Return the (X, Y) coordinate for the center point of the cell that contains the specified text.  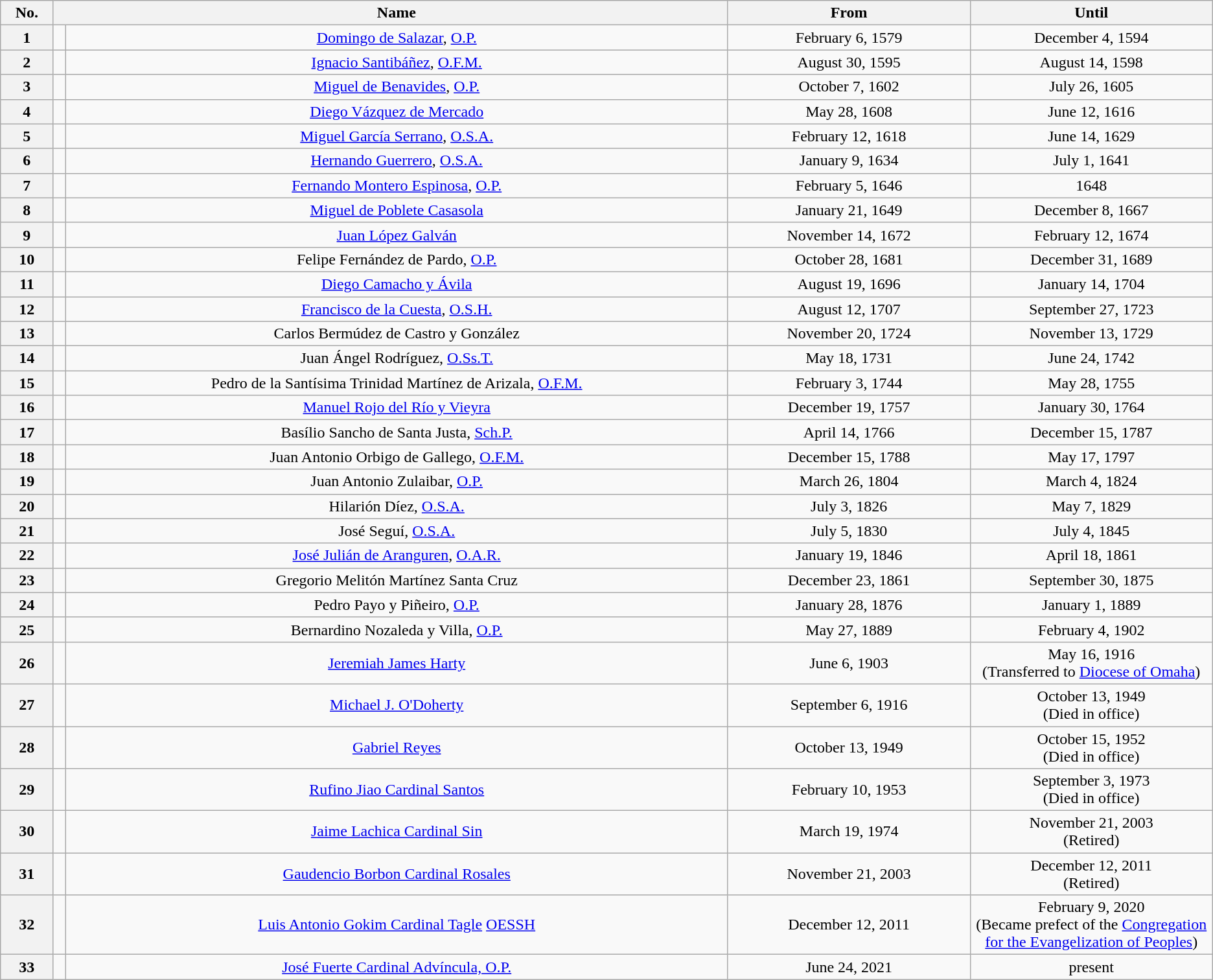
July 5, 1830 (849, 531)
October 28, 1681 (849, 259)
31 (27, 874)
January 28, 1876 (849, 605)
May 7, 1829 (1091, 506)
December 12, 2011 (849, 925)
July 1, 1641 (1091, 161)
Ignacio Santibáñez, O.F.M. (397, 62)
Miguel de Poblete Casasola (397, 210)
January 9, 1634 (849, 161)
September 30, 1875 (1091, 580)
July 3, 1826 (849, 506)
14 (27, 358)
June 24, 2021 (849, 967)
October 13, 1949 (Died in office) (1091, 705)
August 14, 1598 (1091, 62)
March 4, 1824 (1091, 482)
May 27, 1889 (849, 629)
26 (27, 662)
25 (27, 629)
November 21, 2003 (Retired) (1091, 832)
February 4, 1902 (1091, 629)
July 4, 1845 (1091, 531)
March 19, 1974 (849, 832)
15 (27, 383)
August 12, 1707 (849, 309)
Juan Ángel Rodríguez, O.Ss.T. (397, 358)
August 30, 1595 (849, 62)
9 (27, 235)
Hernando Guerrero, O.S.A. (397, 161)
23 (27, 580)
José Seguí, O.S.A. (397, 531)
19 (27, 482)
José Julián de Aranguren, O.A.R. (397, 555)
18 (27, 457)
January 21, 1649 (849, 210)
13 (27, 334)
February 12, 1674 (1091, 235)
December 15, 1787 (1091, 432)
17 (27, 432)
Juan Antonio Orbigo de Gallego, O.F.M. (397, 457)
20 (27, 506)
3 (27, 87)
24 (27, 605)
Hilarión Díez, O.S.A. (397, 506)
Pedro de la Santísima Trinidad Martínez de Arizala, O.F.M. (397, 383)
Manuel Rojo del Río y Vieyra (397, 408)
Rufino Jiao Cardinal Santos (397, 789)
Jeremiah James Harty (397, 662)
May 28, 1608 (849, 111)
4 (27, 111)
June 24, 1742 (1091, 358)
Francisco de la Cuesta, O.S.H. (397, 309)
November 21, 2003 (849, 874)
Juan Antonio Zulaibar, O.P. (397, 482)
June 6, 1903 (849, 662)
22 (27, 555)
Domingo de Salazar, O.P. (397, 38)
33 (27, 967)
December 15, 1788 (849, 457)
December 4, 1594 (1091, 38)
November 20, 1724 (849, 334)
2 (27, 62)
December 19, 1757 (849, 408)
From (849, 13)
December 12, 2011 (Retired) (1091, 874)
29 (27, 789)
January 1, 1889 (1091, 605)
July 26, 1605 (1091, 87)
February 6, 1579 (849, 38)
José Fuerte Cardinal Advíncula, O.P. (397, 967)
8 (27, 210)
October 15, 1952 (Died in office) (1091, 747)
Gabriel Reyes (397, 747)
32 (27, 925)
December 23, 1861 (849, 580)
16 (27, 408)
September 6, 1916 (849, 705)
Pedro Payo y Piñeiro, O.P. (397, 605)
October 13, 1949 (849, 747)
30 (27, 832)
October 7, 1602 (849, 87)
Diego Vázquez de Mercado (397, 111)
Name (397, 13)
5 (27, 136)
Gaudencio Borbon Cardinal Rosales (397, 874)
1648 (1091, 185)
Luis Antonio Gokim Cardinal Tagle OESSH (397, 925)
February 9, 2020 (Became prefect of the Congregation for the Evangelization of Peoples) (1091, 925)
Until (1091, 13)
May 17, 1797 (1091, 457)
May 18, 1731 (849, 358)
11 (27, 284)
Basílio Sancho de Santa Justa, Sch.P. (397, 432)
September 3, 1973 (Died in office) (1091, 789)
No. (27, 13)
6 (27, 161)
February 10, 1953 (849, 789)
27 (27, 705)
Carlos Bermúdez de Castro y González (397, 334)
Michael J. O'Doherty (397, 705)
April 14, 1766 (849, 432)
April 18, 1861 (1091, 555)
Felipe Fernández de Pardo, O.P. (397, 259)
December 31, 1689 (1091, 259)
Miguel de Benavides, O.P. (397, 87)
Diego Camacho y Ávila (397, 284)
November 13, 1729 (1091, 334)
7 (27, 185)
February 3, 1744 (849, 383)
21 (27, 531)
February 5, 1646 (849, 185)
10 (27, 259)
March 26, 1804 (849, 482)
Juan López Galván (397, 235)
December 8, 1667 (1091, 210)
12 (27, 309)
Miguel García Serrano, O.S.A. (397, 136)
August 19, 1696 (849, 284)
September 27, 1723 (1091, 309)
January 14, 1704 (1091, 284)
June 12, 1616 (1091, 111)
Gregorio Melitón Martínez Santa Cruz (397, 580)
May 16, 1916 (Transferred to Diocese of Omaha) (1091, 662)
28 (27, 747)
June 14, 1629 (1091, 136)
Bernardino Nozaleda y Villa, O.P. (397, 629)
present (1091, 967)
January 19, 1846 (849, 555)
1 (27, 38)
February 12, 1618 (849, 136)
Jaime Lachica Cardinal Sin (397, 832)
May 28, 1755 (1091, 383)
November 14, 1672 (849, 235)
January 30, 1764 (1091, 408)
Fernando Montero Espinosa, O.P. (397, 185)
